Identify which cell holds the provided text, then report its [X, Y] central coordinate. 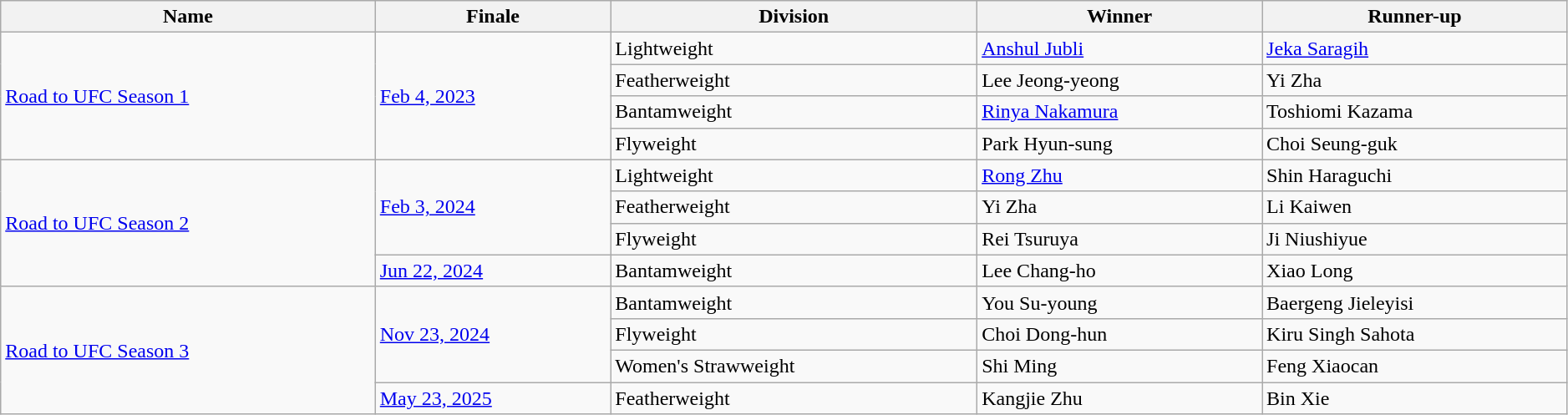
Feng Xiaocan [1415, 366]
Kiru Singh Sahota [1415, 334]
Kangjie Zhu [1119, 398]
Choi Seung-guk [1415, 144]
Lee Chang-ho [1119, 271]
Bin Xie [1415, 398]
Runner-up [1415, 17]
Li Kaiwen [1415, 207]
Baergeng Jieleyisi [1415, 302]
Feb 3, 2024 [493, 207]
Road to UFC Season 3 [188, 350]
Division [794, 17]
Shin Haraguchi [1415, 175]
Women's Strawweight [794, 366]
Choi Dong-hun [1119, 334]
Rei Tsuruya [1119, 239]
Anshul Jubli [1119, 48]
You Su-young [1119, 302]
Rinya Nakamura [1119, 112]
Finale [493, 17]
Road to UFC Season 2 [188, 223]
Park Hyun-sung [1119, 144]
Jun 22, 2024 [493, 271]
Name [188, 17]
Jeka Saragih [1415, 48]
Xiao Long [1415, 271]
Rong Zhu [1119, 175]
Toshiomi Kazama [1415, 112]
Shi Ming [1119, 366]
Road to UFC Season 1 [188, 96]
Feb 4, 2023 [493, 96]
Winner [1119, 17]
Ji Niushiyue [1415, 239]
May 23, 2025 [493, 398]
Nov 23, 2024 [493, 334]
Lee Jeong-yeong [1119, 80]
